Locate the cell with the specified text and output its [X, Y] center coordinate. 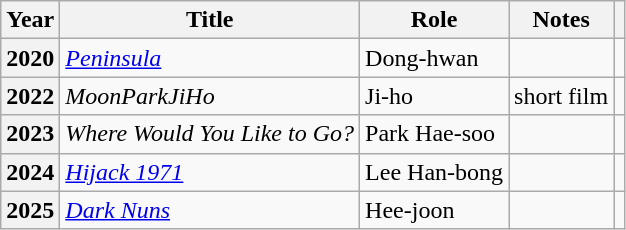
Dark Nuns [210, 210]
2023 [30, 134]
Hee-joon [434, 210]
Lee Han-bong [434, 172]
Peninsula [210, 58]
Role [434, 20]
Hijack 1971 [210, 172]
Ji-ho [434, 96]
Notes [562, 20]
2024 [30, 172]
2025 [30, 210]
2022 [30, 96]
2020 [30, 58]
Title [210, 20]
Year [30, 20]
Dong-hwan [434, 58]
short film [562, 96]
MoonParkJiHo [210, 96]
Park Hae-soo [434, 134]
Where Would You Like to Go? [210, 134]
